Detect which cell encompasses the target text, then output its [x, y] center coordinate. 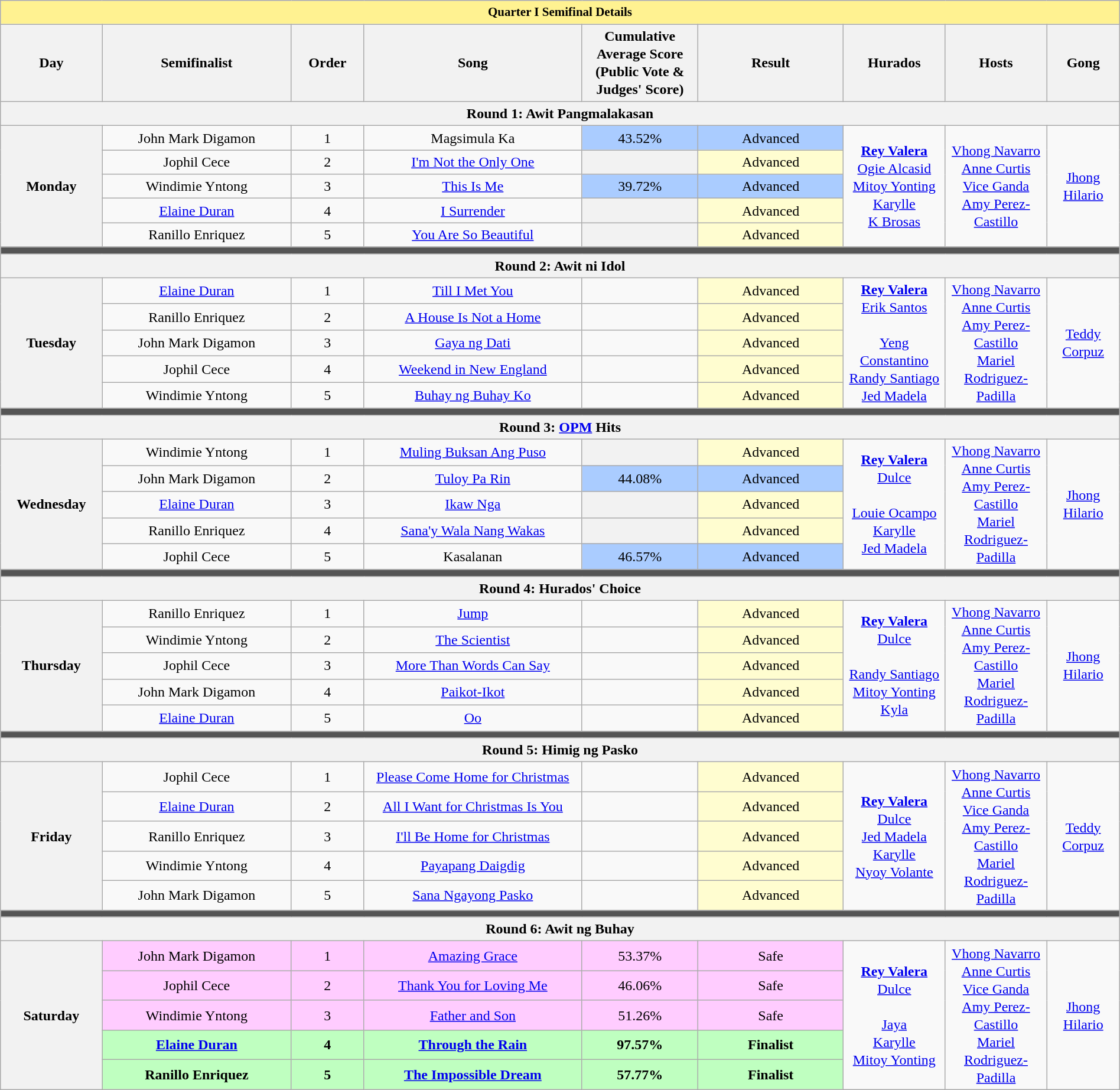
Buhay ng Buhay Ko [473, 395]
Rey ValeraDulce Jed Madela Karylle Nyoy Volante [894, 837]
The Scientist [473, 640]
51.26% [640, 1015]
Order [327, 63]
Wednesday [51, 505]
I'm Not the Only One [473, 162]
Round 2: Awit ni Idol [560, 266]
Round 6: Awit ng Buhay [560, 929]
Weekend in New England [473, 369]
You Are So Beautiful [473, 235]
44.08% [640, 479]
Please Come Home for Christmas [473, 777]
Rey ValeraDulceJaya Karylle Mitoy Yonting [894, 1015]
Day [51, 63]
Round 4: Hurados' Choice [560, 588]
Rey ValeraDulceRandy Santiago Mitoy Yonting Kyla [894, 666]
Round 1: Awit Pangmalakasan [560, 113]
Tuloy Pa Rin [473, 479]
Hosts [996, 63]
Round 3: OPM Hits [560, 427]
Quarter I Semifinal Details [560, 12]
Magsimula Ka [473, 138]
97.57% [640, 1045]
Through the Rain [473, 1045]
Saturday [51, 1015]
43.52% [640, 138]
46.06% [640, 985]
I'll Be Home for Christmas [473, 836]
Vhong NavarroAnne CurtisVice GandaAmy Perez-Castillo [996, 187]
39.72% [640, 187]
All I Want for Christmas Is You [473, 806]
Kasalanan [473, 557]
57.77% [640, 1075]
This Is Me [473, 187]
More Than Words Can Say [473, 666]
46.57% [640, 557]
Friday [51, 837]
Jump [473, 614]
Tuesday [51, 343]
Ikaw Nga [473, 505]
Rey ValeraOgie AlcasidMitoy YontingKarylleK Brosas [894, 187]
Result [771, 63]
Oo [473, 718]
Thursday [51, 666]
The Impossible Dream [473, 1075]
Hurados [894, 63]
Gaya ng Dati [473, 343]
Father and Son [473, 1015]
Monday [51, 187]
Till I Met You [473, 291]
Payapang Daigdig [473, 866]
Sana'y Wala Nang Wakas [473, 531]
Muling Buksan Ang Puso [473, 452]
Paikot-Ikot [473, 692]
Gong [1083, 63]
Rey ValeraDulceLouie Ocampo Karylle Jed Madela [894, 505]
Sana Ngayong Pasko [473, 896]
Semifinalist [197, 63]
Amazing Grace [473, 956]
Song [473, 63]
53.37% [640, 956]
Cumulative Average Score (Public Vote & Judges' Score) [640, 63]
Thank You for Loving Me [473, 985]
Round 5: Himig ng Pasko [560, 750]
A House Is Not a Home [473, 317]
I Surrender [473, 210]
Rey ValeraErik SantosYeng Constantino Randy Santiago Jed Madela [894, 343]
